From the cell containing the given text, extract its center point as [X, Y] coordinate. 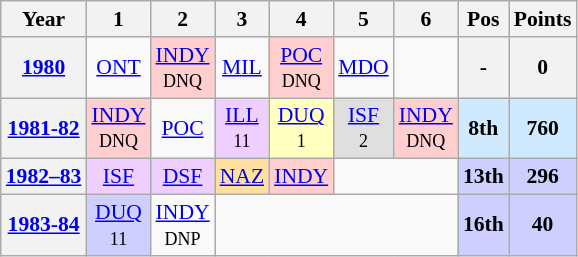
40 [543, 226]
0 [543, 68]
760 [543, 128]
5 [364, 19]
INDY [301, 177]
DUQ1 [301, 128]
ILL11 [242, 128]
2 [183, 19]
ISF [118, 177]
Pos [484, 19]
- [484, 68]
Year [44, 19]
POC [183, 128]
INDYDNP [183, 226]
ONT [118, 68]
DUQ11 [118, 226]
NAZ [242, 177]
MDO [364, 68]
8th [484, 128]
1982–83 [44, 177]
4 [301, 19]
MIL [242, 68]
POCDNQ [301, 68]
1980 [44, 68]
ISF2 [364, 128]
16th [484, 226]
Points [543, 19]
DSF [183, 177]
1 [118, 19]
13th [484, 177]
296 [543, 177]
6 [426, 19]
1983-84 [44, 226]
3 [242, 19]
1981-82 [44, 128]
